Capture the cell that displays the provided text and extract its [x, y] central coordinate. 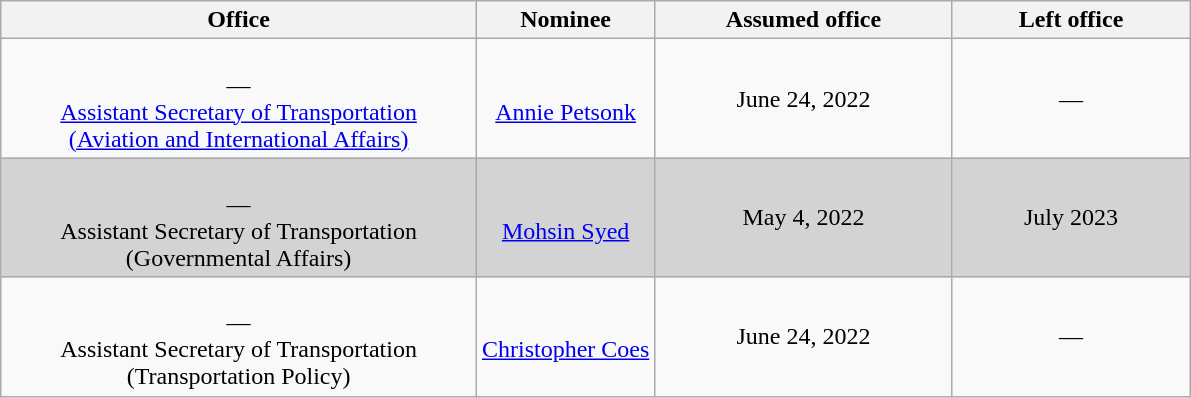
Annie Petsonk [565, 98]
July 2023 [1071, 218]
—Assistant Secretary of Transportation(Aviation and International Affairs) [239, 98]
Mohsin Syed [565, 218]
Nominee [565, 20]
Office [239, 20]
Christopher Coes [565, 336]
—Assistant Secretary of Transportation(Transportation Policy) [239, 336]
Assumed office [804, 20]
Left office [1071, 20]
May 4, 2022 [804, 218]
—Assistant Secretary of Transportation(Governmental Affairs) [239, 218]
